Pinpoint the cell where the given text exists, returning its (x, y) midpoint coordinate. 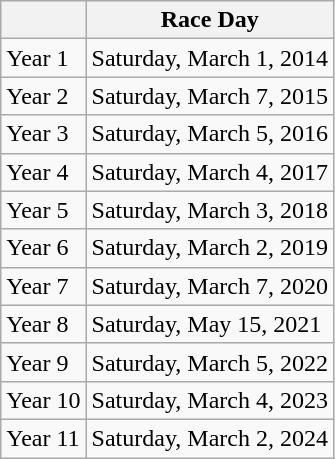
Year 9 (44, 362)
Saturday, March 5, 2016 (210, 134)
Saturday, March 1, 2014 (210, 58)
Saturday, March 4, 2017 (210, 172)
Year 10 (44, 400)
Saturday, March 3, 2018 (210, 210)
Saturday, May 15, 2021 (210, 324)
Saturday, March 2, 2024 (210, 438)
Year 1 (44, 58)
Year 4 (44, 172)
Saturday, March 5, 2022 (210, 362)
Race Day (210, 20)
Year 3 (44, 134)
Saturday, March 7, 2015 (210, 96)
Year 5 (44, 210)
Year 8 (44, 324)
Year 7 (44, 286)
Saturday, March 7, 2020 (210, 286)
Saturday, March 2, 2019 (210, 248)
Year 2 (44, 96)
Year 6 (44, 248)
Year 11 (44, 438)
Saturday, March 4, 2023 (210, 400)
